From the cell containing the given text, extract its center point as (X, Y) coordinate. 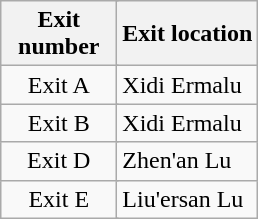
Exit E (59, 199)
Zhen'an Lu (188, 161)
Exit A (59, 85)
Exit number (59, 34)
Exit B (59, 123)
Exit location (188, 34)
Liu'ersan Lu (188, 199)
Exit D (59, 161)
